Detect which cell encompasses the target text, then output its [x, y] center coordinate. 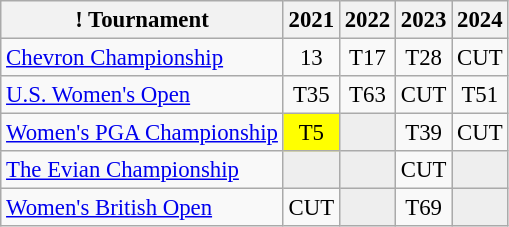
2023 [424, 20]
T51 [480, 95]
T63 [367, 95]
T17 [367, 58]
2024 [480, 20]
2021 [311, 20]
13 [311, 58]
T28 [424, 58]
T39 [424, 133]
T35 [311, 95]
Chevron Championship [142, 58]
U.S. Women's Open [142, 95]
T5 [311, 133]
Women's PGA Championship [142, 133]
2022 [367, 20]
Women's British Open [142, 208]
! Tournament [142, 20]
The Evian Championship [142, 170]
T69 [424, 208]
